Output the [x, y] coordinate of the center of the cell containing the given text.  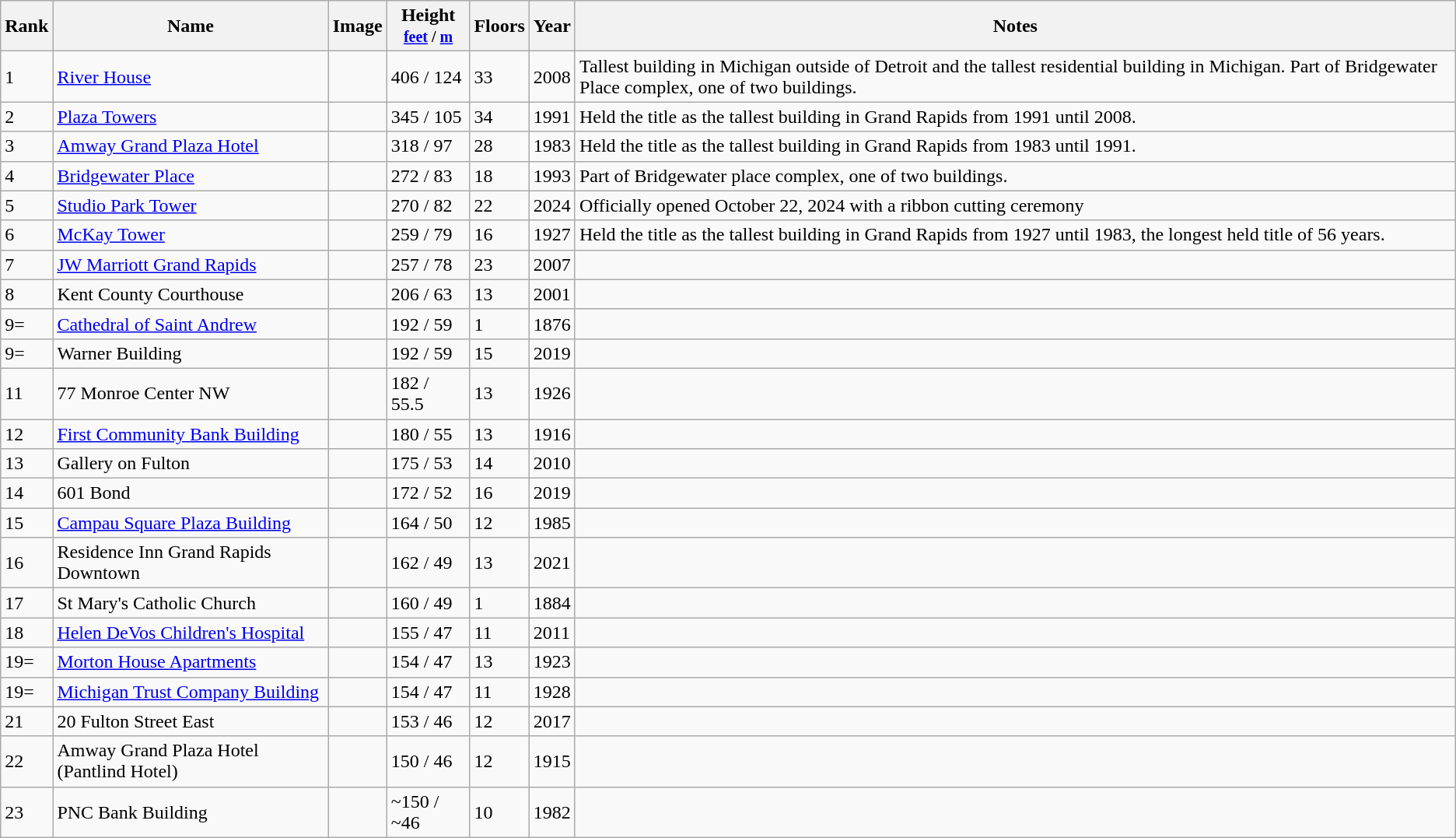
257 / 78 [428, 265]
345 / 105 [428, 117]
Floors [499, 26]
Amway Grand Plaza Hotel (Pantlind Hotel) [191, 761]
2024 [552, 205]
5 [26, 205]
272 / 83 [428, 176]
Held the title as the tallest building in Grand Rapids from 1927 until 1983, the longest held title of 56 years. [1015, 235]
2008 [552, 76]
River House [191, 76]
28 [499, 146]
270 / 82 [428, 205]
1927 [552, 235]
259 / 79 [428, 235]
33 [499, 76]
PNC Bank Building [191, 812]
2011 [552, 633]
4 [26, 176]
Gallery on Fulton [191, 464]
1884 [552, 603]
2010 [552, 464]
3 [26, 146]
1991 [552, 117]
Held the title as the tallest building in Grand Rapids from 1983 until 1991. [1015, 146]
153 / 46 [428, 721]
1993 [552, 176]
Plaza Towers [191, 117]
150 / 46 [428, 761]
Residence Inn Grand Rapids Downtown [191, 563]
2007 [552, 265]
1928 [552, 692]
Studio Park Tower [191, 205]
1876 [552, 324]
34 [499, 117]
Name [191, 26]
406 / 124 [428, 76]
20 Fulton Street East [191, 721]
Rank [26, 26]
160 / 49 [428, 603]
6 [26, 235]
Helen DeVos Children's Hospital [191, 633]
10 [499, 812]
175 / 53 [428, 464]
Heightfeet / m [428, 26]
1985 [552, 523]
~150 / ~46 [428, 812]
318 / 97 [428, 146]
St Mary's Catholic Church [191, 603]
601 Bond [191, 493]
Warner Building [191, 353]
Michigan Trust Company Building [191, 692]
77 Monroe Center NW [191, 394]
206 / 63 [428, 294]
1926 [552, 394]
Image [358, 26]
Officially opened October 22, 2024 with a ribbon cutting ceremony [1015, 205]
JW Marriott Grand Rapids [191, 265]
7 [26, 265]
1916 [552, 433]
Kent County Courthouse [191, 294]
Held the title as the tallest building in Grand Rapids from 1991 until 2008. [1015, 117]
Campau Square Plaza Building [191, 523]
180 / 55 [428, 433]
182 / 55.5 [428, 394]
1915 [552, 761]
21 [26, 721]
Cathedral of Saint Andrew [191, 324]
1983 [552, 146]
8 [26, 294]
162 / 49 [428, 563]
2017 [552, 721]
2021 [552, 563]
155 / 47 [428, 633]
Morton House Apartments [191, 662]
2 [26, 117]
164 / 50 [428, 523]
1923 [552, 662]
Part of Bridgewater place complex, one of two buildings. [1015, 176]
Amway Grand Plaza Hotel [191, 146]
2001 [552, 294]
17 [26, 603]
1982 [552, 812]
First Community Bank Building [191, 433]
Bridgewater Place [191, 176]
172 / 52 [428, 493]
McKay Tower [191, 235]
Notes [1015, 26]
Year [552, 26]
